Return the [x, y] coordinate for the center point of the cell that contains the specified text.  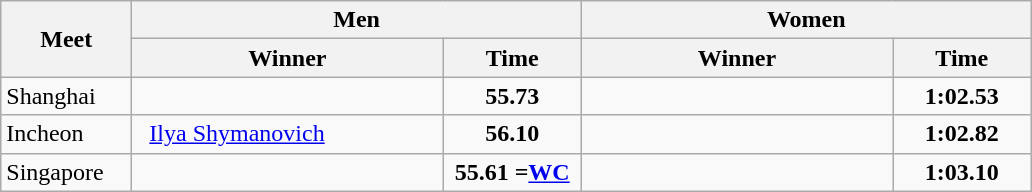
1:02.82 [962, 134]
Ilya Shymanovich [288, 134]
56.10 [512, 134]
Men [357, 20]
Meet [66, 39]
55.61 =WC [512, 172]
Women [806, 20]
1:03.10 [962, 172]
55.73 [512, 96]
Shanghai [66, 96]
Singapore [66, 172]
Incheon [66, 134]
1:02.53 [962, 96]
